Return the [x, y] coordinate for the center point of the cell that contains the specified text.  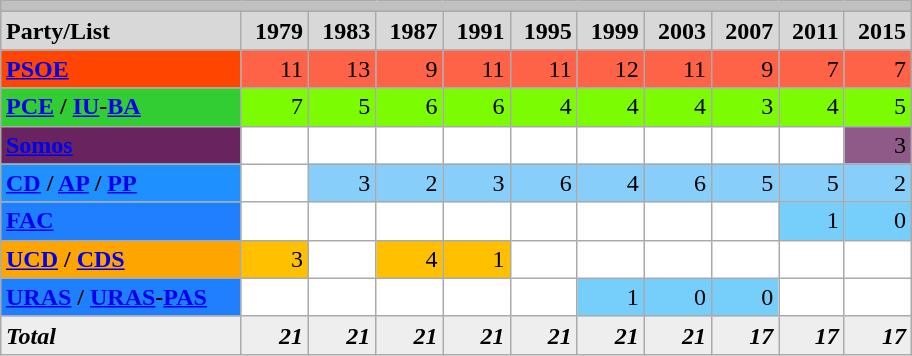
2011 [812, 31]
13 [342, 69]
2015 [878, 31]
Total [120, 335]
URAS / URAS-PAS [120, 297]
1991 [476, 31]
1979 [274, 31]
PCE / IU-BA [120, 107]
FAC [120, 221]
2003 [678, 31]
2007 [746, 31]
1987 [410, 31]
PSOE [120, 69]
1995 [544, 31]
12 [610, 69]
UCD / CDS [120, 259]
Somos [120, 145]
1999 [610, 31]
1983 [342, 31]
CD / AP / PP [120, 183]
Party/List [120, 31]
